Locate the cell with the specified text and output its (X, Y) center coordinate. 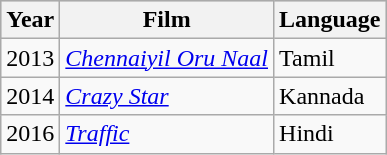
Hindi (330, 134)
Year (30, 20)
Language (330, 20)
2016 (30, 134)
Traffic (167, 134)
Tamil (330, 58)
Chennaiyil Oru Naal (167, 58)
Crazy Star (167, 96)
2014 (30, 96)
2013 (30, 58)
Film (167, 20)
Kannada (330, 96)
